Return the (x, y) coordinate for the center point of the cell that contains the specified text.  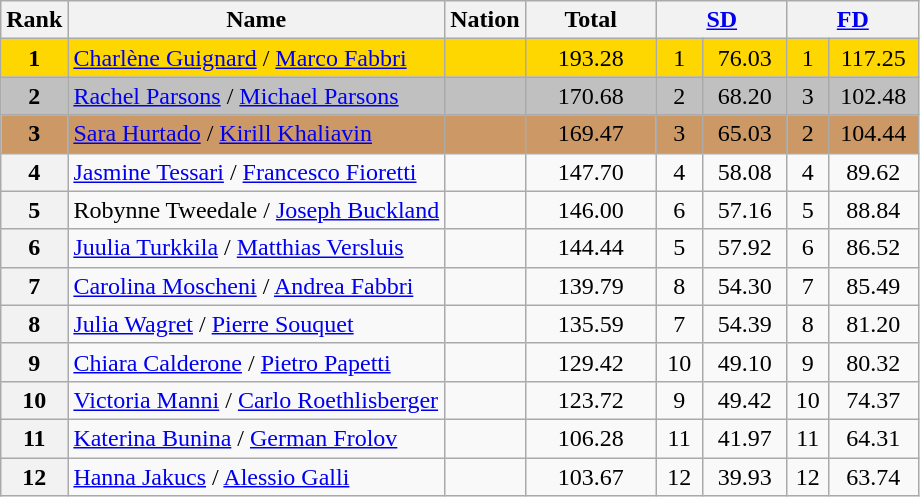
106.28 (590, 438)
FD (852, 20)
Hanna Jakucs / Alessio Galli (256, 477)
86.52 (873, 248)
Chiara Calderone / Pietro Papetti (256, 362)
Nation (485, 20)
65.03 (744, 134)
57.16 (744, 210)
117.25 (873, 58)
54.30 (744, 286)
85.49 (873, 286)
Julia Wagret / Pierre Souquet (256, 324)
147.70 (590, 172)
57.92 (744, 248)
74.37 (873, 400)
169.47 (590, 134)
104.44 (873, 134)
88.84 (873, 210)
54.39 (744, 324)
80.32 (873, 362)
123.72 (590, 400)
103.67 (590, 477)
Total (590, 20)
Juulia Turkkila / Matthias Versluis (256, 248)
SD (722, 20)
Sara Hurtado / Kirill Khaliavin (256, 134)
Name (256, 20)
63.74 (873, 477)
41.97 (744, 438)
58.08 (744, 172)
170.68 (590, 96)
49.42 (744, 400)
144.44 (590, 248)
135.59 (590, 324)
Rachel Parsons / Michael Parsons (256, 96)
102.48 (873, 96)
146.00 (590, 210)
64.31 (873, 438)
Charlène Guignard / Marco Fabbri (256, 58)
Jasmine Tessari / Francesco Fioretti (256, 172)
49.10 (744, 362)
76.03 (744, 58)
89.62 (873, 172)
Carolina Moscheni / Andrea Fabbri (256, 286)
Victoria Manni / Carlo Roethlisberger (256, 400)
129.42 (590, 362)
139.79 (590, 286)
Katerina Bunina / German Frolov (256, 438)
39.93 (744, 477)
81.20 (873, 324)
Rank (34, 20)
193.28 (590, 58)
Robynne Tweedale / Joseph Buckland (256, 210)
68.20 (744, 96)
